Output the [X, Y] coordinate of the center of the cell containing the given text.  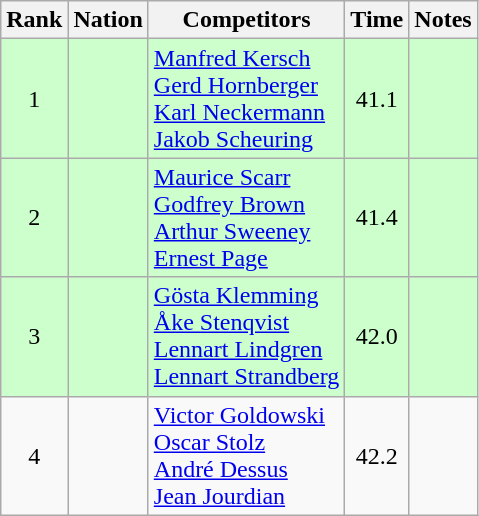
Rank [34, 20]
42.0 [377, 336]
2 [34, 218]
41.4 [377, 218]
Gösta KlemmingÅke StenqvistLennart LindgrenLennart Strandberg [246, 336]
Time [377, 20]
Competitors [246, 20]
41.1 [377, 98]
Victor GoldowskiOscar StolzAndré DessusJean Jourdian [246, 456]
Maurice ScarrGodfrey BrownArthur SweeneyErnest Page [246, 218]
Notes [443, 20]
4 [34, 456]
42.2 [377, 456]
1 [34, 98]
3 [34, 336]
Manfred KerschGerd HornbergerKarl NeckermannJakob Scheuring [246, 98]
Nation [108, 20]
